Pinpoint the cell where the given text exists, returning its [X, Y] midpoint coordinate. 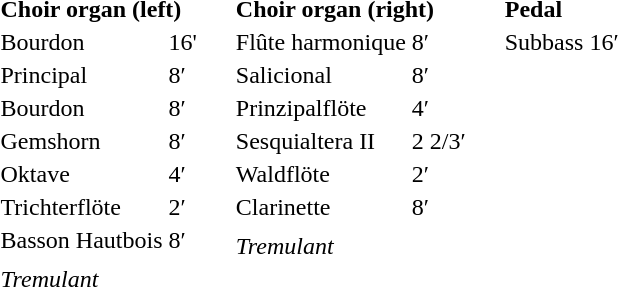
Clarinette [320, 207]
Waldflöte [320, 174]
Tremulant [320, 246]
Flûte harmonique [320, 42]
Prinzipalflöte [320, 108]
16' [182, 42]
2 2/3′ [438, 141]
Salicional [320, 75]
Subbass [544, 42]
Sesquialtera II [320, 141]
